Identify which cell holds the provided text, then report its [X, Y] central coordinate. 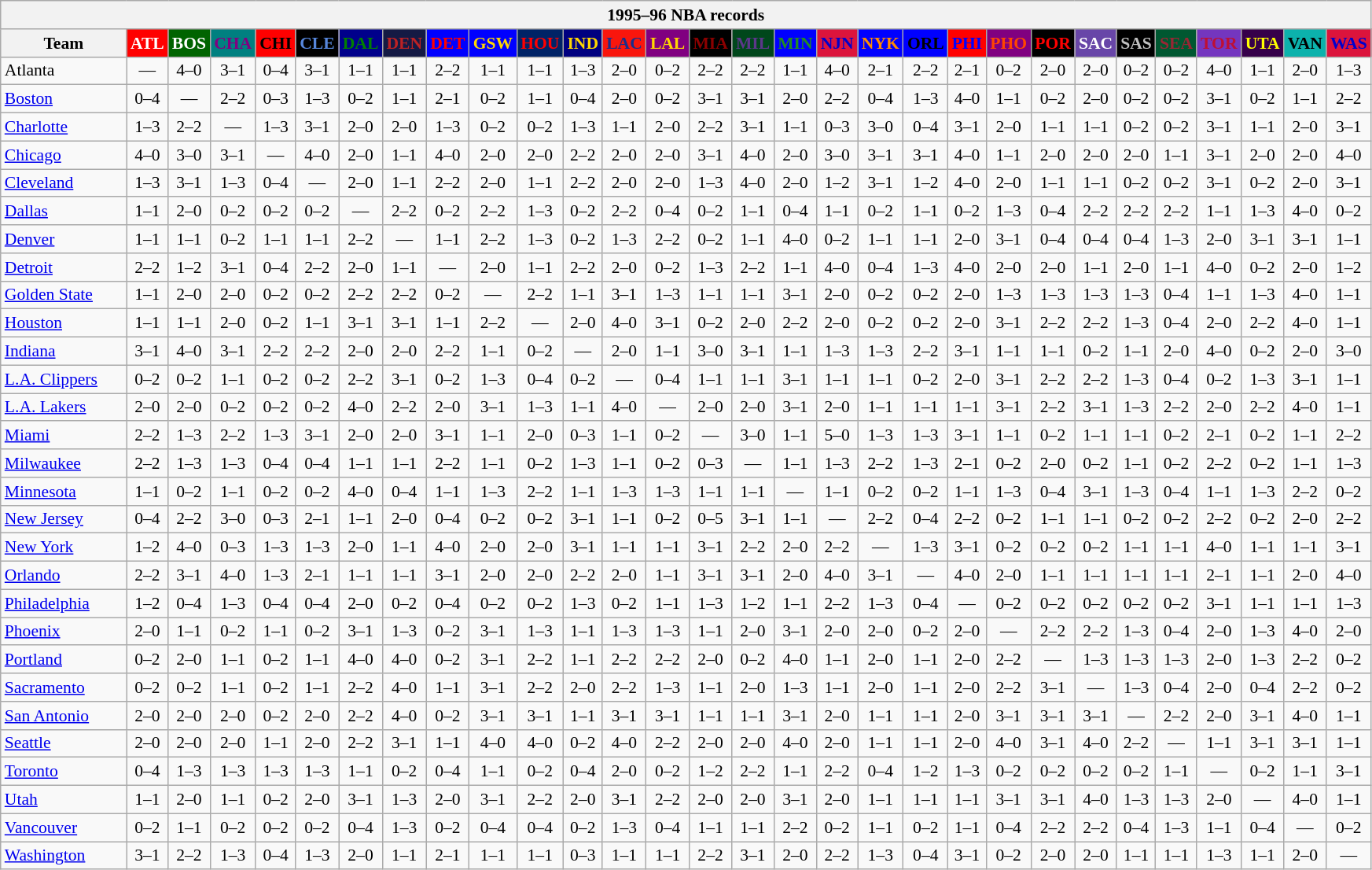
Team [64, 43]
Cleveland [64, 183]
MIA [710, 43]
L.A. Clippers [64, 379]
5–0 [837, 436]
Atlanta [64, 71]
1995–96 NBA records [686, 15]
Denver [64, 239]
LAC [624, 43]
San Antonio [64, 716]
BOS [189, 43]
Chicago [64, 155]
Golden State [64, 295]
POR [1053, 43]
Houston [64, 323]
MIN [795, 43]
CHA [233, 43]
Boston [64, 99]
0–5 [710, 519]
CLE [318, 43]
CHI [275, 43]
DAL [361, 43]
Detroit [64, 267]
Minnesota [64, 492]
SEA [1176, 43]
Milwaukee [64, 463]
Indiana [64, 352]
Vancouver [64, 828]
PHO [1008, 43]
NYK [881, 43]
Dallas [64, 212]
New Jersey [64, 519]
Utah [64, 800]
SAC [1096, 43]
Philadelphia [64, 603]
UTA [1263, 43]
GSW [494, 43]
DET [448, 43]
HOU [539, 43]
WAS [1349, 43]
NJN [837, 43]
ORL [926, 43]
MIL [753, 43]
Orlando [64, 576]
Toronto [64, 772]
Portland [64, 660]
Sacramento [64, 688]
Miami [64, 436]
PHI [967, 43]
VAN [1305, 43]
DEN [404, 43]
ATL [148, 43]
L.A. Lakers [64, 407]
New York [64, 547]
LAL [668, 43]
Seattle [64, 743]
Charlotte [64, 127]
SAS [1136, 43]
TOR [1219, 43]
IND [583, 43]
Phoenix [64, 632]
Washington [64, 856]
